Find where the given text appears and provide that cell's center as [X, Y] coordinate. 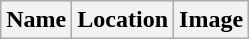
Image [212, 20]
Location [123, 20]
Name [36, 20]
